For the text-containing cell, return its midpoint in (x, y) coordinate format. 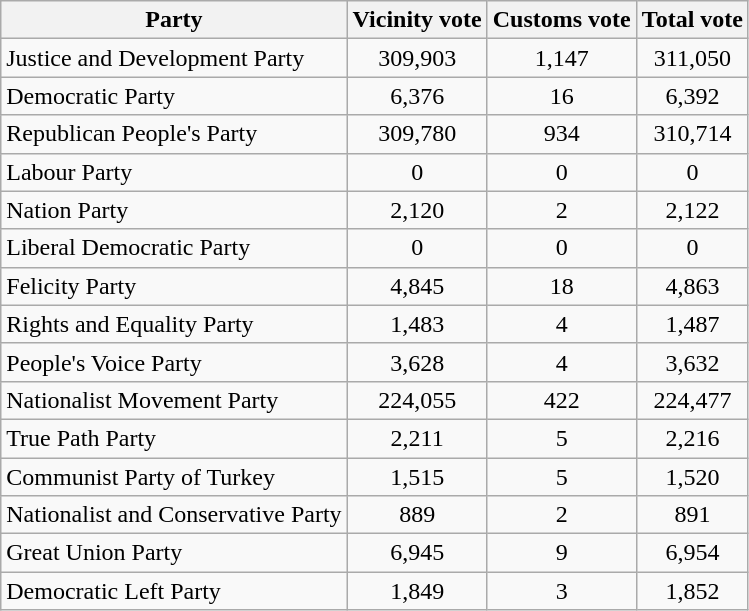
Nation Party (174, 210)
1,852 (692, 591)
2,211 (417, 438)
Nationalist Movement Party (174, 400)
3 (562, 591)
16 (562, 96)
9 (562, 553)
4,845 (417, 286)
3,628 (417, 362)
309,903 (417, 58)
1,520 (692, 477)
6,954 (692, 553)
1,483 (417, 324)
Vicinity vote (417, 20)
2,216 (692, 438)
Nationalist and Conservative Party (174, 515)
1,487 (692, 324)
2,120 (417, 210)
Democratic Left Party (174, 591)
310,714 (692, 134)
6,392 (692, 96)
6,376 (417, 96)
422 (562, 400)
People's Voice Party (174, 362)
1,147 (562, 58)
True Path Party (174, 438)
6,945 (417, 553)
2,122 (692, 210)
Felicity Party (174, 286)
224,055 (417, 400)
4,863 (692, 286)
1,515 (417, 477)
Party (174, 20)
Customs vote (562, 20)
18 (562, 286)
Total vote (692, 20)
Justice and Development Party (174, 58)
Republican People's Party (174, 134)
1,849 (417, 591)
Communist Party of Turkey (174, 477)
224,477 (692, 400)
889 (417, 515)
Liberal Democratic Party (174, 248)
Rights and Equality Party (174, 324)
311,050 (692, 58)
3,632 (692, 362)
Democratic Party (174, 96)
891 (692, 515)
Labour Party (174, 172)
309,780 (417, 134)
Great Union Party (174, 553)
934 (562, 134)
